Provide the (x, y) coordinate of the cell's center where the given text is located.  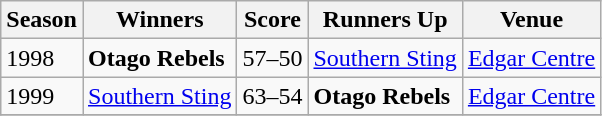
57–50 (272, 58)
Season (42, 20)
1999 (42, 96)
Runners Up (385, 20)
63–54 (272, 96)
Venue (531, 20)
1998 (42, 58)
Winners (159, 20)
Score (272, 20)
